Return the [X, Y] coordinate for the center point of the cell that contains the specified text.  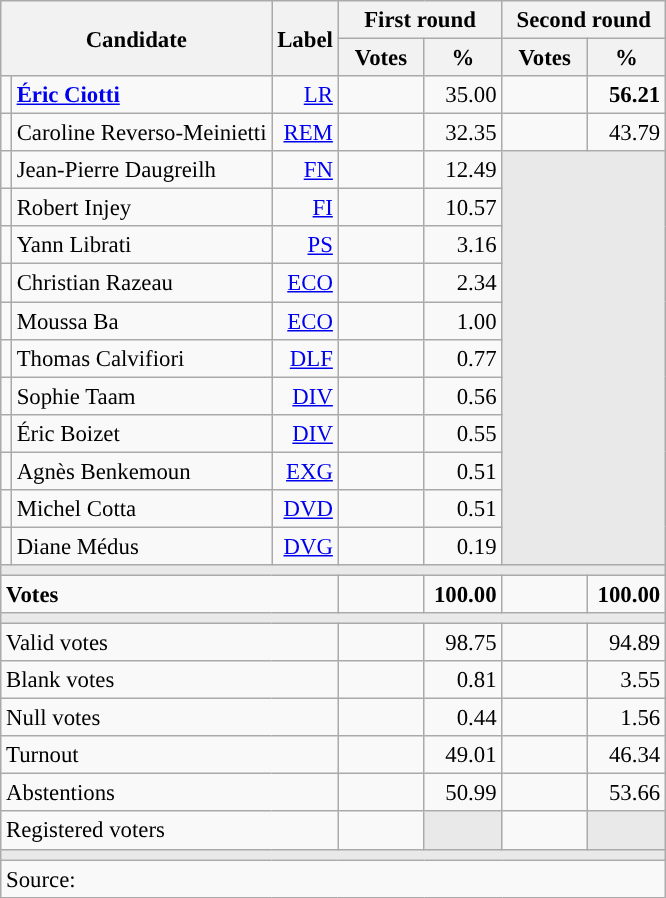
Blank votes [170, 680]
0.44 [463, 718]
49.01 [463, 755]
Éric Boizet [142, 433]
94.89 [626, 643]
Moussa Ba [142, 321]
1.00 [463, 321]
First round [420, 20]
0.19 [463, 546]
Abstentions [170, 793]
56.21 [626, 95]
46.34 [626, 755]
Jean-Pierre Daugreilh [142, 170]
Sophie Taam [142, 396]
3.16 [463, 245]
0.81 [463, 680]
DVD [305, 509]
50.99 [463, 793]
PS [305, 245]
Michel Cotta [142, 509]
0.77 [463, 358]
3.55 [626, 680]
35.00 [463, 95]
DVG [305, 546]
Valid votes [170, 643]
Thomas Calvifiori [142, 358]
12.49 [463, 170]
0.56 [463, 396]
2.34 [463, 283]
DLF [305, 358]
Diane Médus [142, 546]
EXG [305, 471]
Turnout [170, 755]
53.66 [626, 793]
Label [305, 38]
LR [305, 95]
98.75 [463, 643]
Christian Razeau [142, 283]
Caroline Reverso-Meinietti [142, 133]
Agnès Benkemoun [142, 471]
Robert Injey [142, 208]
FN [305, 170]
REM [305, 133]
1.56 [626, 718]
FI [305, 208]
Registered voters [170, 831]
0.55 [463, 433]
Source: [334, 879]
Éric Ciotti [142, 95]
43.79 [626, 133]
10.57 [463, 208]
Candidate [136, 38]
Second round [584, 20]
32.35 [463, 133]
Null votes [170, 718]
Yann Librati [142, 245]
